Detect which cell encompasses the target text, then output its (X, Y) center coordinate. 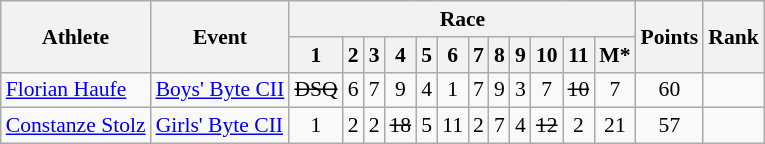
DSQ (316, 90)
Boys' Byte CII (220, 90)
Rank (734, 36)
12 (547, 126)
M* (614, 55)
Constanze Stolz (76, 126)
18 (400, 126)
60 (670, 90)
Athlete (76, 36)
Points (670, 36)
57 (670, 126)
Race (462, 19)
8 (500, 55)
Girls' Byte CII (220, 126)
Florian Haufe (76, 90)
Event (220, 36)
21 (614, 126)
